Pinpoint the cell where the given text exists, returning its [X, Y] midpoint coordinate. 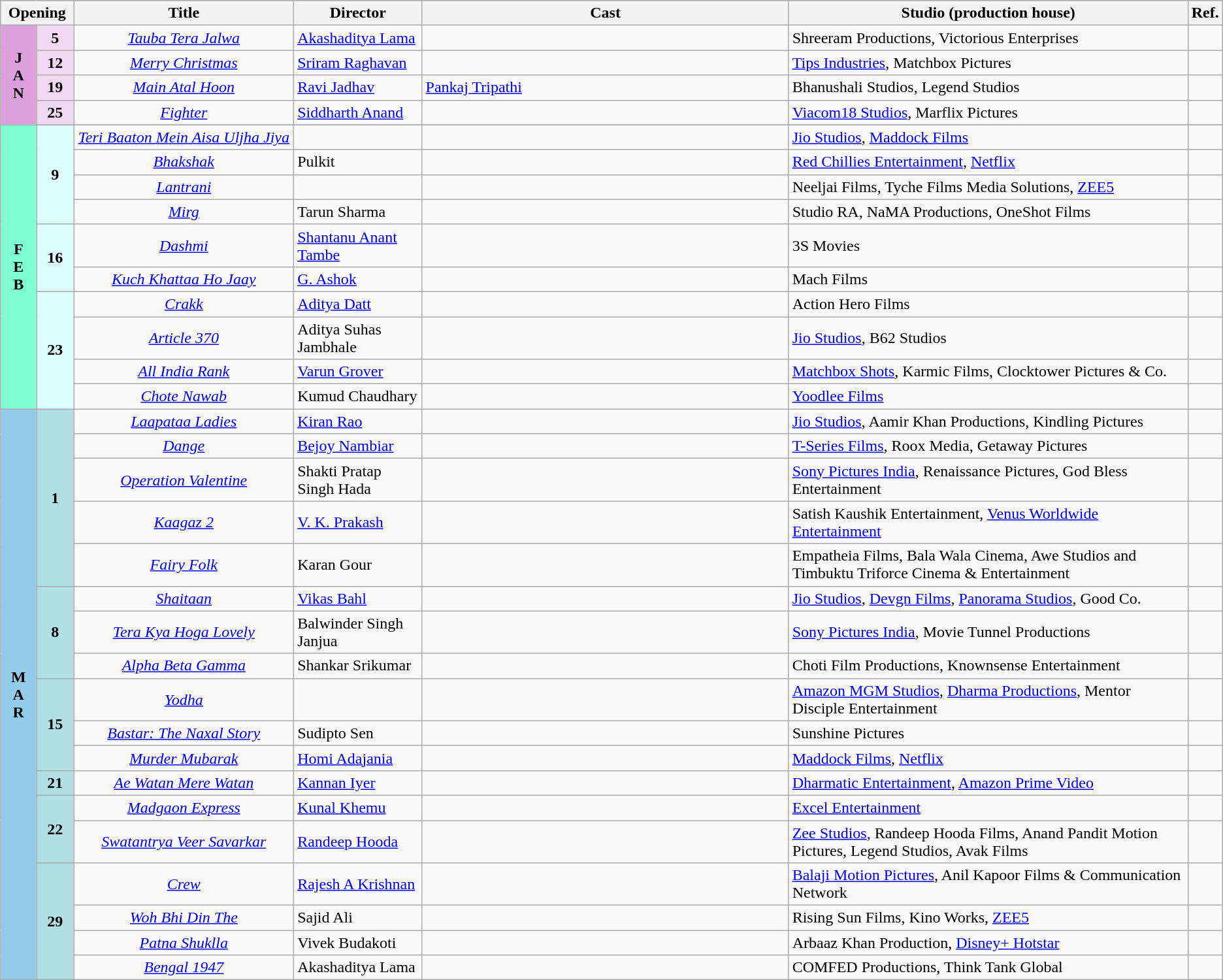
Aditya Suhas Jambhale [358, 337]
Shantanu Anant Tambe [358, 246]
29 [55, 921]
Amazon MGM Studios, Dharma Productions, Mentor Disciple Entertainment [988, 699]
Lantrani [184, 187]
Shaitaan [184, 598]
Bejoy Nambiar [358, 446]
Title [184, 13]
Maddock Films, Netflix [988, 758]
Zee Studios, Randeep Hooda Films, Anand Pandit Motion Pictures, Legend Studios, Avak Films [988, 841]
Karan Gour [358, 564]
Randeep Hooda [358, 841]
All India Rank [184, 372]
Patna Shuklla [184, 943]
Homi Adajania [358, 758]
Action Hero Films [988, 304]
Jio Studios, Devgn Films, Panorama Studios, Good Co. [988, 598]
Kiran Rao [358, 421]
3S Movies [988, 246]
Siddharth Anand [358, 112]
Rising Sun Films, Kino Works, ZEE5 [988, 918]
Jio Studios, Maddock Films [988, 137]
Alpha Beta Gamma [184, 666]
FEB [18, 267]
Ae Watan Mere Watan [184, 783]
Ref. [1205, 13]
Choti Film Productions, Knownsense Entertainment [988, 666]
22 [55, 828]
Vikas Bahl [358, 598]
Jio Studios, Aamir Khan Productions, Kindling Pictures [988, 421]
T-Series Films, Roox Media, Getaway Pictures [988, 446]
Bhanushali Studios, Legend Studios [988, 88]
Sudipto Sen [358, 733]
Shankar Srikumar [358, 666]
Ravi Jadhav [358, 88]
Dashmi [184, 246]
Opening [37, 13]
Pankaj Tripathi [605, 88]
Cast [605, 13]
Merry Christmas [184, 63]
Tera Kya Hoga Lovely [184, 632]
Mirg [184, 212]
8 [55, 632]
Kunal Khemu [358, 808]
Madgaon Express [184, 808]
Kumud Chaudhary [358, 397]
Shreeram Productions, Victorious Enterprises [988, 38]
Empatheia Films, Bala Wala Cinema, Awe Studios and Timbuktu Triforce Cinema & Entertainment [988, 564]
25 [55, 112]
Operation Valentine [184, 480]
9 [55, 174]
Tauba Tera Jalwa [184, 38]
Balaji Motion Pictures, Anil Kapoor Films & Communication Network [988, 885]
16 [55, 257]
Balwinder Singh Janjua [358, 632]
23 [55, 350]
19 [55, 88]
Article 370 [184, 337]
Shakti Pratap Singh Hada [358, 480]
Tarun Sharma [358, 212]
Bengal 1947 [184, 968]
15 [55, 724]
JAN [18, 75]
COMFED Productions, Think Tank Global [988, 968]
Varun Grover [358, 372]
Kaagaz 2 [184, 523]
Crakk [184, 304]
Rajesh A Krishnan [358, 885]
Jio Studios, B62 Studios [988, 337]
G. Ashok [358, 279]
Sony Pictures India, Movie Tunnel Productions [988, 632]
Woh Bhi Din The [184, 918]
Sony Pictures India, Renaissance Pictures, God Bless Entertainment [988, 480]
Sunshine Pictures [988, 733]
Dharmatic Entertainment, Amazon Prime Video [988, 783]
Pulkit [358, 162]
V. K. Prakash [358, 523]
Chote Nawab [184, 397]
Yodha [184, 699]
Laapataa Ladies [184, 421]
Fighter [184, 112]
Excel Entertainment [988, 808]
Kuch Khattaa Ho Jaay [184, 279]
Director [358, 13]
Kannan Iyer [358, 783]
Studio (production house) [988, 13]
Yoodlee Films [988, 397]
Crew [184, 885]
Bhakshak [184, 162]
Dange [184, 446]
Viacom18 Studios, Marflix Pictures [988, 112]
Teri Baaton Mein Aisa Uljha Jiya [184, 137]
Tips Industries, Matchbox Pictures [988, 63]
Studio RA, NaMA Productions, OneShot Films [988, 212]
Vivek Budakoti [358, 943]
Mach Films [988, 279]
MAR [18, 694]
Bastar: The Naxal Story [184, 733]
21 [55, 783]
1 [55, 498]
5 [55, 38]
Main Atal Hoon [184, 88]
12 [55, 63]
Fairy Folk [184, 564]
Swatantrya Veer Savarkar [184, 841]
Sajid Ali [358, 918]
Matchbox Shots, Karmic Films, Clocktower Pictures & Co. [988, 372]
Arbaaz Khan Production, Disney+ Hotstar [988, 943]
Murder Mubarak [184, 758]
Aditya Datt [358, 304]
Neeljai Films, Tyche Films Media Solutions, ZEE5 [988, 187]
Red Chillies Entertainment, Netflix [988, 162]
Satish Kaushik Entertainment, Venus Worldwide Entertainment [988, 523]
Sriram Raghavan [358, 63]
